Locate the cell with the specified text and output its [x, y] center coordinate. 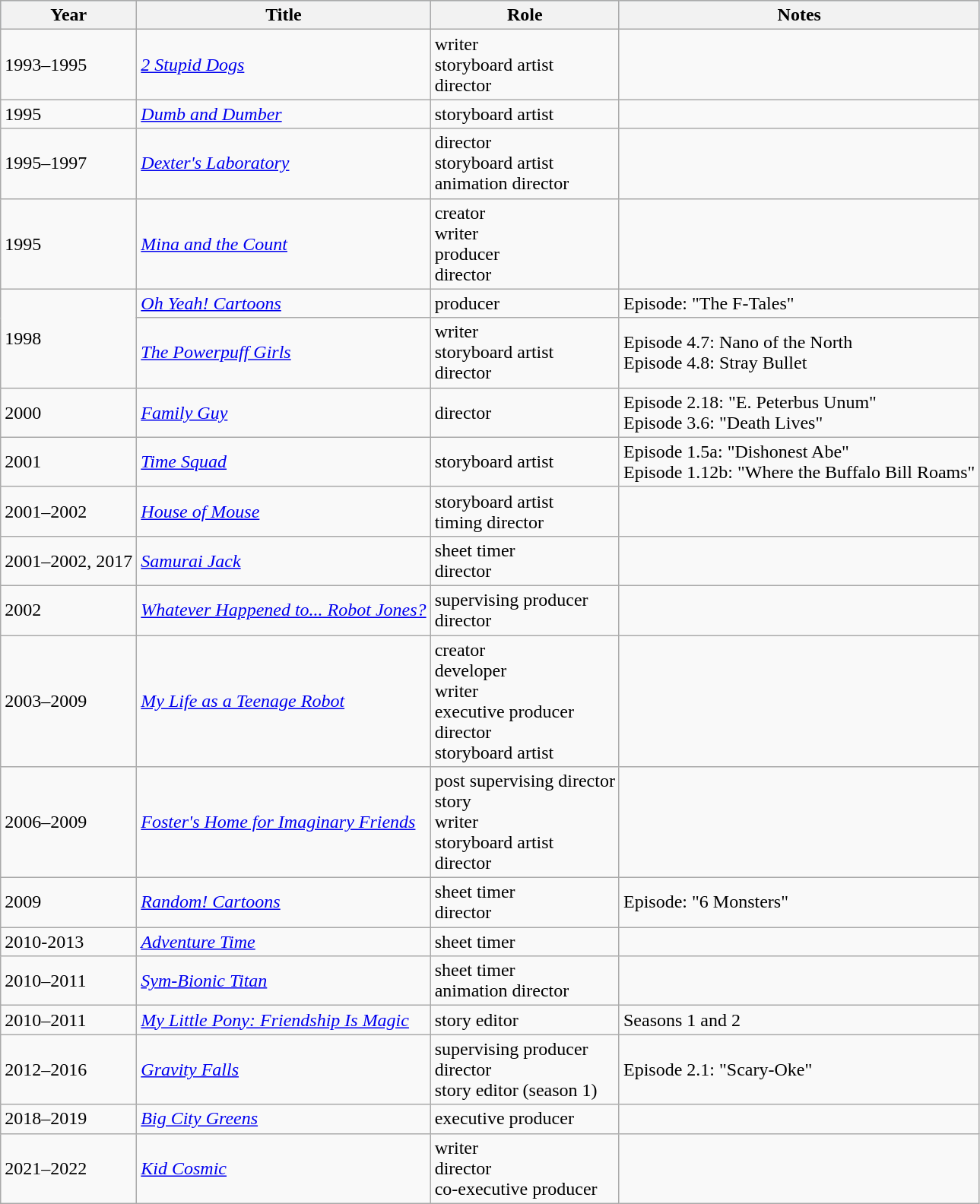
Kid Cosmic [284, 1168]
2012–2016 [68, 1069]
post supervising directorstorywriterstoryboard artistdirector [525, 822]
Dexter's Laboratory [284, 163]
Episode 2.18: "E. Peterbus Unum"Episode 3.6: "Death Lives" [798, 412]
Foster's Home for Imaginary Friends [284, 822]
2018–2019 [68, 1119]
sheet timer [525, 942]
Title [284, 15]
My Life as a Teenage Robot [284, 701]
2010-2013 [68, 942]
storyboard artisttiming director [525, 511]
producer [525, 303]
My Little Pony: Friendship Is Magic [284, 1020]
1995–1997 [68, 163]
director [525, 412]
Mina and the Count [284, 243]
Notes [798, 15]
Adventure Time [284, 942]
Random! Cartoons [284, 903]
creatordeveloperwriterexecutive producerdirectorstoryboard artist [525, 701]
Whatever Happened to... Robot Jones? [284, 610]
2000 [68, 412]
Episode 1.5a: "Dishonest Abe"Episode 1.12b: "Where the Buffalo Bill Roams" [798, 462]
2 Stupid Dogs [284, 65]
story editor [525, 1020]
The Powerpuff Girls [284, 353]
supervising producerdirector [525, 610]
Episode: "The F-Tales" [798, 303]
writerdirectorco-executive producer [525, 1168]
2009 [68, 903]
1993–1995 [68, 65]
Samurai Jack [284, 561]
executive producer [525, 1119]
2001–2002, 2017 [68, 561]
Seasons 1 and 2 [798, 1020]
Episode 2.1: "Scary-Oke" [798, 1069]
Gravity Falls [284, 1069]
sheet timeranimation director [525, 981]
1998 [68, 338]
directorstoryboard artistanimation director [525, 163]
creatorwriterproducerdirector [525, 243]
2002 [68, 610]
Time Squad [284, 462]
2021–2022 [68, 1168]
House of Mouse [284, 511]
2001–2002 [68, 511]
Year [68, 15]
Role [525, 15]
2003–2009 [68, 701]
Episode: "6 Monsters" [798, 903]
2001 [68, 462]
Family Guy [284, 412]
Oh Yeah! Cartoons [284, 303]
Episode 4.7: Nano of the NorthEpisode 4.8: Stray Bullet [798, 353]
Dumb and Dumber [284, 114]
supervising producerdirectorstory editor (season 1) [525, 1069]
Sym-Bionic Titan [284, 981]
2006–2009 [68, 822]
Big City Greens [284, 1119]
